From the cell containing the given text, extract its center point as [X, Y] coordinate. 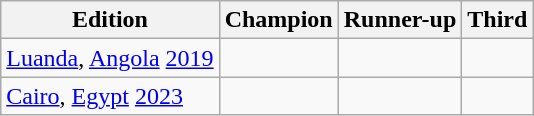
Runner-up [400, 20]
Edition [110, 20]
Cairo, Egypt 2023 [110, 96]
Third [498, 20]
Luanda, Angola 2019 [110, 58]
Champion [278, 20]
